Return (X, Y) of the center of cell containing provided text 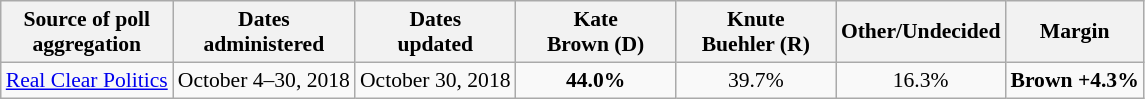
October 4–30, 2018 (264, 80)
39.7% (756, 80)
16.3% (921, 80)
KnuteBuehler (R) (756, 32)
Datesupdated (436, 32)
44.0% (596, 80)
Other/Undecided (921, 32)
Real Clear Politics (87, 80)
October 30, 2018 (436, 80)
Margin (1074, 32)
Datesadministered (264, 32)
Brown +4.3% (1074, 80)
Source of pollaggregation (87, 32)
KateBrown (D) (596, 32)
